Output the (x, y) coordinate of the center of the cell containing the given text.  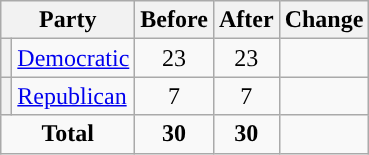
Party (68, 20)
Change (324, 20)
Democratic (74, 58)
Total (68, 134)
Republican (74, 96)
Before (174, 20)
After (246, 20)
